Find where the given text appears and provide that cell's center as (X, Y) coordinate. 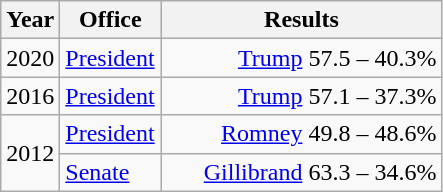
Romney 49.8 – 48.6% (302, 134)
Year (30, 20)
2016 (30, 96)
Trump 57.1 – 37.3% (302, 96)
Gillibrand 63.3 – 34.6% (302, 172)
Trump 57.5 – 40.3% (302, 58)
2020 (30, 58)
2012 (30, 153)
Senate (110, 172)
Office (110, 20)
Results (302, 20)
